Identify which cell holds the provided text, then report its [x, y] central coordinate. 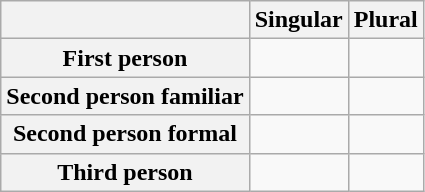
Singular [298, 20]
Third person [125, 172]
Second person familiar [125, 96]
Plural [386, 20]
Second person formal [125, 134]
First person [125, 58]
